Extract the (X, Y) coordinate from the center of the cell holding the provided text.  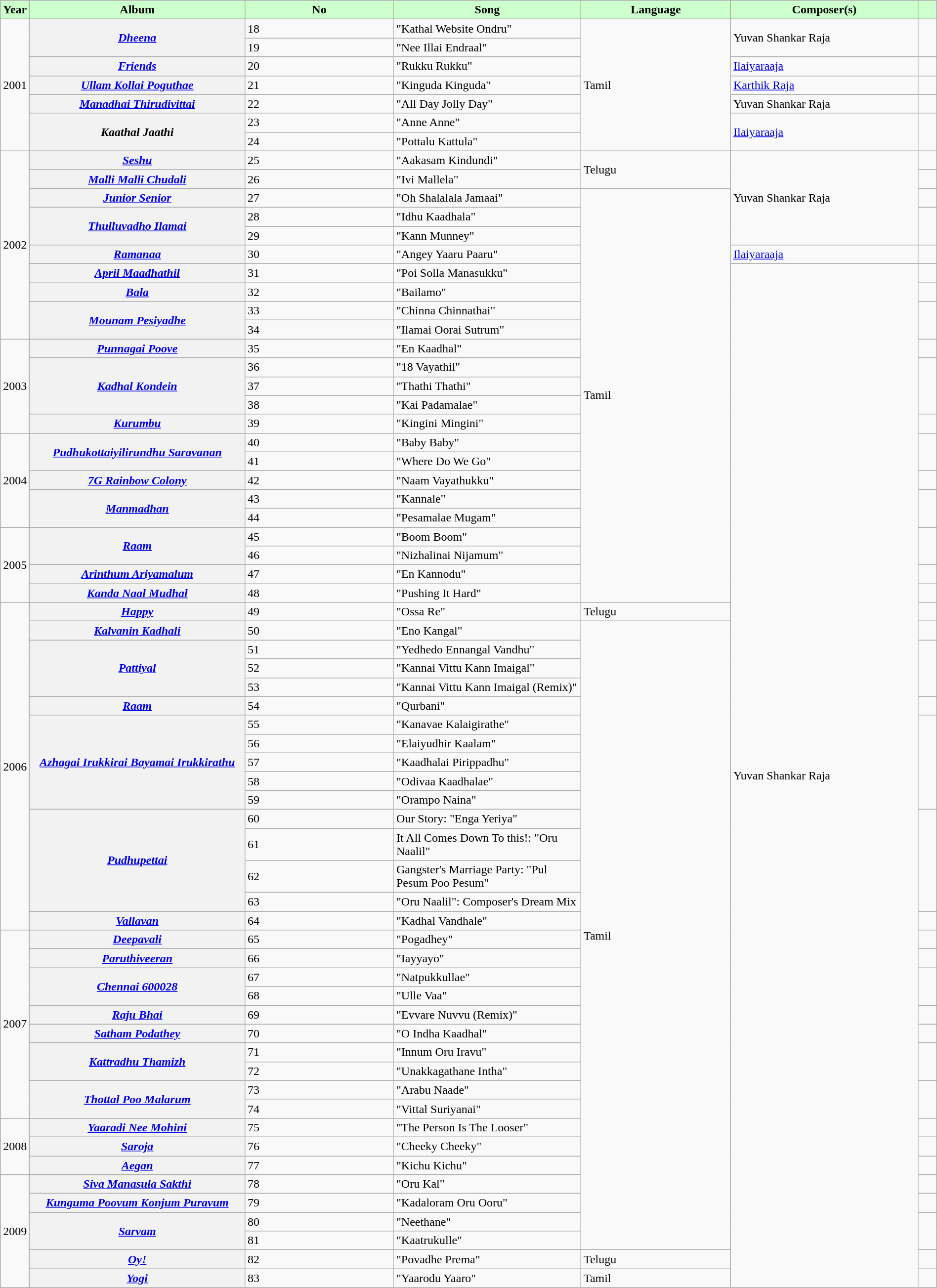
Composer(s) (824, 10)
Azhagai Irukkirai Bayamai Irukkirathu (137, 762)
65 (319, 940)
47 (319, 574)
57 (319, 762)
"Kichu Kichu" (487, 1165)
"Naam Vayathukku" (487, 480)
2006 (15, 766)
"O Indha Kaadhal" (487, 1033)
44 (319, 517)
Sarvam (137, 1231)
Yogi (137, 1278)
"Angey Yaaru Paaru" (487, 255)
"Natpukkullae" (487, 977)
59 (319, 800)
"Neethane" (487, 1222)
78 (319, 1184)
58 (319, 781)
Seshu (137, 160)
"Kadaloram Oru Ooru" (487, 1203)
"Ulle Vaa" (487, 996)
80 (319, 1222)
Paruthiveeran (137, 958)
"Nizhalinai Nijamum" (487, 556)
Kanda Naal Mudhal (137, 593)
39 (319, 424)
Language (655, 10)
No (319, 10)
2004 (15, 480)
"Ivi Mallela" (487, 179)
82 (319, 1259)
72 (319, 1071)
"All Day Jolly Day" (487, 104)
2002 (15, 245)
Punnagai Poove (137, 348)
April Maadhathil (137, 273)
55 (319, 725)
Song (487, 10)
71 (319, 1052)
50 (319, 631)
46 (319, 556)
"Pesamalae Mugam" (487, 517)
81 (319, 1241)
Dheena (137, 38)
52 (319, 668)
Kunguma Poovum Konjum Puravum (137, 1203)
Our Story: "Enga Yeriya" (487, 818)
38 (319, 405)
34 (319, 330)
Raju Bhai (137, 1015)
75 (319, 1127)
It All Comes Down To this!: "Oru Naalil" (487, 844)
"Oru Naalil": Composer's Dream Mix (487, 902)
"Kanavae Kalaigirathe" (487, 725)
32 (319, 292)
"Kaadhalai Pirippadhu" (487, 762)
Junior Senior (137, 198)
43 (319, 499)
"Bailamo" (487, 292)
"Kannai Vittu Kann Imaigal (Remix)" (487, 687)
"Pogadhey" (487, 940)
79 (319, 1203)
76 (319, 1146)
Year (15, 10)
Friends (137, 66)
64 (319, 921)
49 (319, 612)
45 (319, 536)
25 (319, 160)
Thulluvadho Ilamai (137, 226)
"Unakkagathane Intha" (487, 1071)
2003 (15, 386)
26 (319, 179)
27 (319, 198)
35 (319, 348)
"Ossa Re" (487, 612)
Malli Malli Chudali (137, 179)
Manmadhan (137, 508)
"Poi Solla Manasukku" (487, 273)
Ramanaa (137, 255)
Kattradhu Thamizh (137, 1062)
2008 (15, 1146)
7G Rainbow Colony (137, 480)
51 (319, 649)
67 (319, 977)
31 (319, 273)
"Ilamai Oorai Sutrum" (487, 330)
"Kathal Website Ondru" (487, 29)
"Arabu Naade" (487, 1090)
"Baby Baby" (487, 442)
"Yedhedo Ennangal Vandhu" (487, 649)
28 (319, 216)
Pudhukottaiyilirundhu Saravanan (137, 452)
"Chinna Chinnathai" (487, 311)
20 (319, 66)
54 (319, 706)
18 (319, 29)
73 (319, 1090)
56 (319, 743)
Mounam Pesiyadhe (137, 320)
"Odivaa Kaadhalae" (487, 781)
Pattiyal (137, 668)
21 (319, 85)
62 (319, 877)
83 (319, 1278)
41 (319, 461)
"Kannai Vittu Kann Imaigal" (487, 668)
24 (319, 141)
Saroja (137, 1146)
"En Kaadhal" (487, 348)
Kurumbu (137, 424)
Karthik Raja (824, 85)
2007 (15, 1024)
Siva Manasula Sakthi (137, 1184)
"Kingini Mingini" (487, 424)
"Orampo Naina" (487, 800)
"Cheeky Cheeky" (487, 1146)
60 (319, 818)
63 (319, 902)
"Oh Shalalala Jamaai" (487, 198)
Deepavali (137, 940)
Aegan (137, 1165)
"Where Do We Go" (487, 461)
33 (319, 311)
53 (319, 687)
"Povadhe Prema" (487, 1259)
"Aakasam Kindundi" (487, 160)
Yaaradi Nee Mohini (137, 1127)
Album (137, 10)
Pudhupettai (137, 860)
"Qurbani" (487, 706)
66 (319, 958)
74 (319, 1109)
"Anne Anne" (487, 123)
36 (319, 367)
"Idhu Kaadhala" (487, 216)
40 (319, 442)
Vallavan (137, 921)
68 (319, 996)
Manadhai Thirudivittai (137, 104)
69 (319, 1015)
"Pushing It Hard" (487, 593)
2005 (15, 564)
Gangster's Marriage Party: "Pul Pesum Poo Pesum" (487, 877)
"En Kannodu" (487, 574)
"18 Vayathil" (487, 367)
Bala (137, 292)
Oy! (137, 1259)
"Eno Kangal" (487, 631)
30 (319, 255)
Kalvanin Kadhali (137, 631)
48 (319, 593)
2001 (15, 85)
42 (319, 480)
"Kannale" (487, 499)
"Boom Boom" (487, 536)
19 (319, 47)
Thottal Poo Malarum (137, 1099)
Happy (137, 612)
Chennai 600028 (137, 987)
Arinthum Ariyamalum (137, 574)
"Evvare Nuvvu (Remix)" (487, 1015)
Kadhal Kondein (137, 386)
77 (319, 1165)
Satham Podathey (137, 1033)
"Kadhal Vandhale" (487, 921)
"The Person Is The Looser" (487, 1127)
70 (319, 1033)
"Thathi Thathi" (487, 386)
"Vittal Suriyanai" (487, 1109)
"Oru Kal" (487, 1184)
Ullam Kollai Poguthae (137, 85)
"Kann Munney" (487, 236)
"Nee Illai Endraal" (487, 47)
"Elaiyudhir Kaalam" (487, 743)
61 (319, 844)
"Rukku Rukku" (487, 66)
37 (319, 386)
23 (319, 123)
2009 (15, 1231)
"Innum Oru Iravu" (487, 1052)
"Iayyayo" (487, 958)
22 (319, 104)
"Kai Padamalae" (487, 405)
"Kaatrukulle" (487, 1241)
Kaathal Jaathi (137, 132)
29 (319, 236)
"Kinguda Kinguda" (487, 85)
"Pottalu Kattula" (487, 141)
"Yaarodu Yaaro" (487, 1278)
